Locate the cell with the specified text and output its [X, Y] center coordinate. 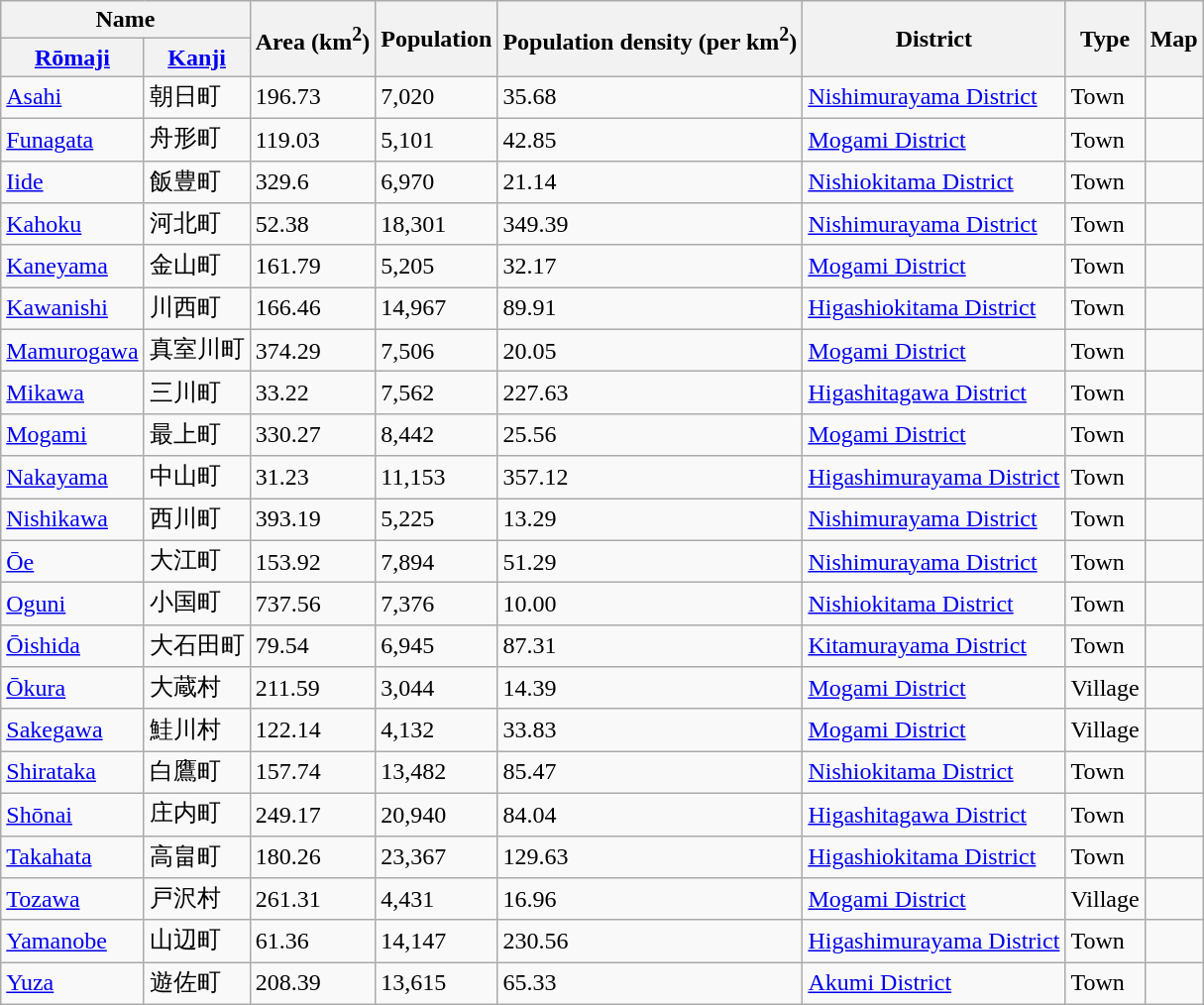
金山町 [196, 266]
180.26 [313, 856]
中山町 [196, 478]
119.03 [313, 139]
11,153 [436, 478]
374.29 [313, 351]
Rōmaji [72, 57]
遊佐町 [196, 983]
161.79 [313, 266]
4,132 [436, 729]
35.68 [650, 97]
3,044 [436, 688]
14,967 [436, 309]
山辺町 [196, 942]
Iide [72, 182]
Takahata [72, 856]
13,615 [436, 983]
Ōishida [72, 646]
Shōnai [72, 815]
Yuza [72, 983]
208.39 [313, 983]
小国町 [196, 605]
Mikawa [72, 392]
7,020 [436, 97]
Type [1105, 39]
Nishikawa [72, 519]
20,940 [436, 815]
大蔵村 [196, 688]
朝日町 [196, 97]
329.6 [313, 182]
戸沢村 [196, 900]
153.92 [313, 561]
7,894 [436, 561]
Map [1173, 39]
196.73 [313, 97]
33.22 [313, 392]
Funagata [72, 139]
393.19 [313, 519]
Sakegawa [72, 729]
16.96 [650, 900]
42.85 [650, 139]
大石田町 [196, 646]
4,431 [436, 900]
5,101 [436, 139]
川西町 [196, 309]
227.63 [650, 392]
230.56 [650, 942]
23,367 [436, 856]
6,945 [436, 646]
鮭川村 [196, 729]
21.14 [650, 182]
Akumi District [933, 983]
Nakayama [72, 478]
84.04 [650, 815]
51.29 [650, 561]
Population [436, 39]
最上町 [196, 434]
330.27 [313, 434]
261.31 [313, 900]
Shirataka [72, 773]
32.17 [650, 266]
166.46 [313, 309]
Kaneyama [72, 266]
Yamanobe [72, 942]
河北町 [196, 224]
Tozawa [72, 900]
357.12 [650, 478]
122.14 [313, 729]
Kawanishi [72, 309]
6,970 [436, 182]
211.59 [313, 688]
Oguni [72, 605]
52.38 [313, 224]
249.17 [313, 815]
13,482 [436, 773]
Population density (per km2) [650, 39]
157.74 [313, 773]
大江町 [196, 561]
31.23 [313, 478]
79.54 [313, 646]
Mogami [72, 434]
庄内町 [196, 815]
61.36 [313, 942]
真室川町 [196, 351]
65.33 [650, 983]
8,442 [436, 434]
129.63 [650, 856]
Kitamurayama District [933, 646]
33.83 [650, 729]
Asahi [72, 97]
14,147 [436, 942]
Mamurogawa [72, 351]
20.05 [650, 351]
349.39 [650, 224]
5,205 [436, 266]
737.56 [313, 605]
高畠町 [196, 856]
85.47 [650, 773]
89.91 [650, 309]
7,506 [436, 351]
Kahoku [72, 224]
87.31 [650, 646]
西川町 [196, 519]
白鷹町 [196, 773]
7,562 [436, 392]
Kanji [196, 57]
Ōkura [72, 688]
Area (km2) [313, 39]
7,376 [436, 605]
5,225 [436, 519]
Ōe [72, 561]
25.56 [650, 434]
18,301 [436, 224]
舟形町 [196, 139]
District [933, 39]
14.39 [650, 688]
飯豊町 [196, 182]
Name [125, 20]
三川町 [196, 392]
13.29 [650, 519]
10.00 [650, 605]
